Output the [x, y] coordinate of the center of the cell containing the given text.  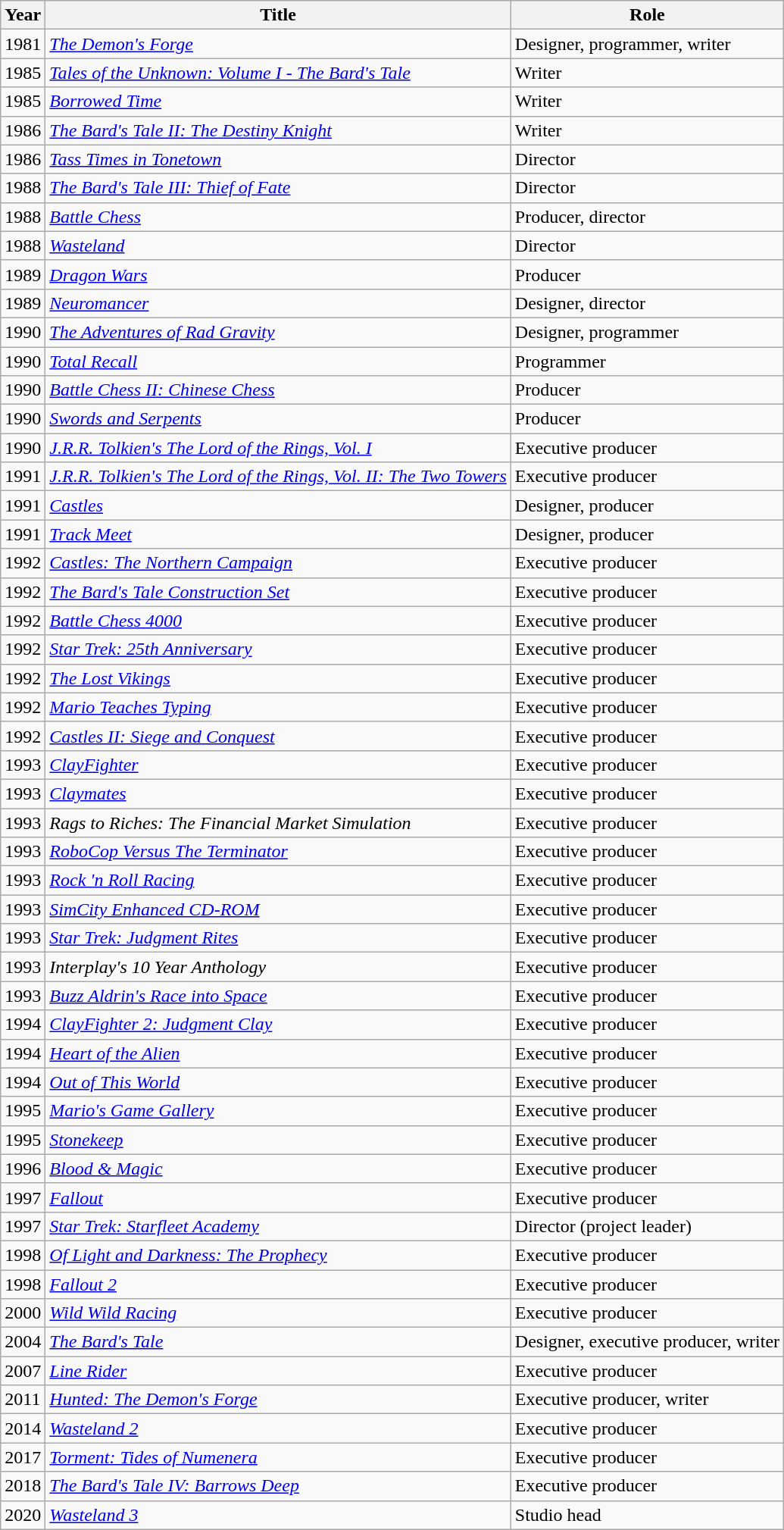
Buzz Aldrin's Race into Space [278, 996]
ClayFighter 2: Judgment Clay [278, 1025]
Designer, executive producer, writer [647, 1342]
Interplay's 10 Year Anthology [278, 967]
Mario Teaches Typing [278, 707]
The Demon's Forge [278, 44]
2018 [23, 1486]
Designer, programmer, writer [647, 44]
Executive producer, writer [647, 1400]
Designer, programmer [647, 332]
Of Light and Darkness: The Prophecy [278, 1255]
Dragon Wars [278, 274]
Stonekeep [278, 1140]
The Adventures of Rad Gravity [278, 332]
Heart of the Alien [278, 1053]
Studio head [647, 1515]
The Bard's Tale Construction Set [278, 592]
2017 [23, 1457]
The Bard's Tale [278, 1342]
Fallout [278, 1197]
The Bard's Tale III: Thief of Fate [278, 188]
J.R.R. Tolkien's The Lord of the Rings, Vol. II: The Two Towers [278, 477]
Title [278, 15]
2014 [23, 1428]
Star Trek: 25th Anniversary [278, 649]
SimCity Enhanced CD-ROM [278, 909]
Borrowed Time [278, 102]
Battle Chess II: Chinese Chess [278, 390]
Year [23, 15]
Star Trek: Judgment Rites [278, 938]
2011 [23, 1400]
Line Rider [278, 1371]
The Lost Vikings [278, 678]
Out of This World [278, 1082]
2007 [23, 1371]
Star Trek: Starfleet Academy [278, 1226]
Programmer [647, 361]
The Bard's Tale II: The Destiny Knight [278, 130]
Track Meet [278, 534]
Wasteland 3 [278, 1515]
Battle Chess 4000 [278, 621]
RoboCop Versus The Terminator [278, 852]
Total Recall [278, 361]
Castles [278, 505]
J.R.R. Tolkien's The Lord of the Rings, Vol. I [278, 448]
Tales of the Unknown: Volume I - The Bard's Tale [278, 73]
Producer, director [647, 217]
Director (project leader) [647, 1226]
1996 [23, 1169]
2000 [23, 1313]
2004 [23, 1342]
Rock 'n Roll Racing [278, 881]
Tass Times in Tonetown [278, 159]
Rags to Riches: The Financial Market Simulation [278, 822]
ClayFighter [278, 765]
Blood & Magic [278, 1169]
1981 [23, 44]
Neuromancer [278, 303]
Battle Chess [278, 217]
Wasteland 2 [278, 1428]
Wasteland [278, 246]
Torment: Tides of Numenera [278, 1457]
Wild Wild Racing [278, 1313]
Claymates [278, 793]
The Bard's Tale IV: Barrows Deep [278, 1486]
Role [647, 15]
Castles II: Siege and Conquest [278, 736]
Mario's Game Gallery [278, 1111]
Castles: The Northern Campaign [278, 563]
Hunted: The Demon's Forge [278, 1400]
Designer, director [647, 303]
2020 [23, 1515]
Fallout 2 [278, 1284]
Swords and Serpents [278, 419]
